Locate the cell with the specified text and output its (X, Y) center coordinate. 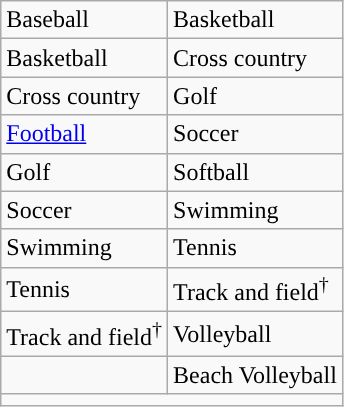
Beach Volleyball (256, 375)
Football (84, 134)
Baseball (84, 20)
Volleyball (256, 334)
Softball (256, 172)
